Return the [X, Y] coordinate for the center point of the cell that contains the specified text.  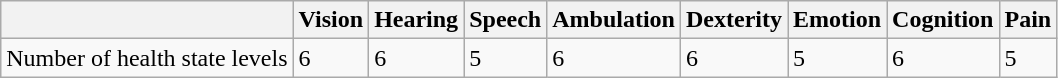
Dexterity [734, 20]
Emotion [838, 20]
Pain [1028, 20]
Hearing [416, 20]
Vision [331, 20]
Ambulation [614, 20]
Number of health state levels [147, 58]
Speech [506, 20]
Cognition [943, 20]
